Extract the [X, Y] coordinate from the center of the cell holding the provided text.  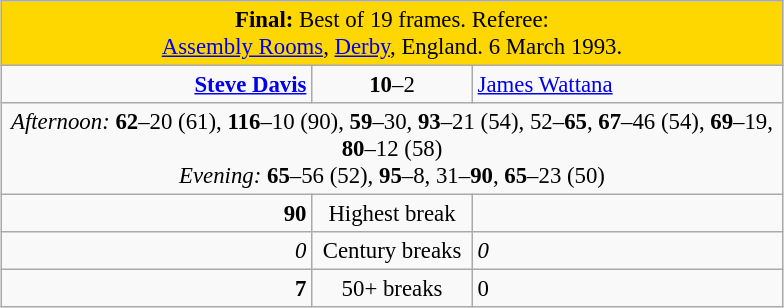
Steve Davis [156, 85]
Highest break [392, 214]
10–2 [392, 85]
90 [156, 214]
Final: Best of 19 frames. Referee: Assembly Rooms, Derby, England. 6 March 1993. [392, 34]
James Wattana [628, 85]
Century breaks [392, 251]
Afternoon: 62–20 (61), 116–10 (90), 59–30, 93–21 (54), 52–65, 67–46 (54), 69–19, 80–12 (58) Evening: 65–56 (52), 95–8, 31–90, 65–23 (50) [392, 149]
7 [156, 289]
50+ breaks [392, 289]
